Determine the (X, Y) coordinate at the center of the cell enclosing the given text.  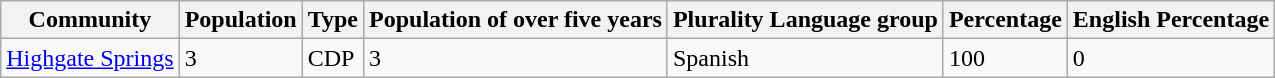
CDP (332, 58)
0 (1170, 58)
Community (90, 20)
Population (240, 20)
100 (1005, 58)
English Percentage (1170, 20)
Highgate Springs (90, 58)
Population of over five years (516, 20)
Spanish (805, 58)
Plurality Language group (805, 20)
Percentage (1005, 20)
Type (332, 20)
